Provide the [X, Y] coordinate of the cell's center where the given text is located.  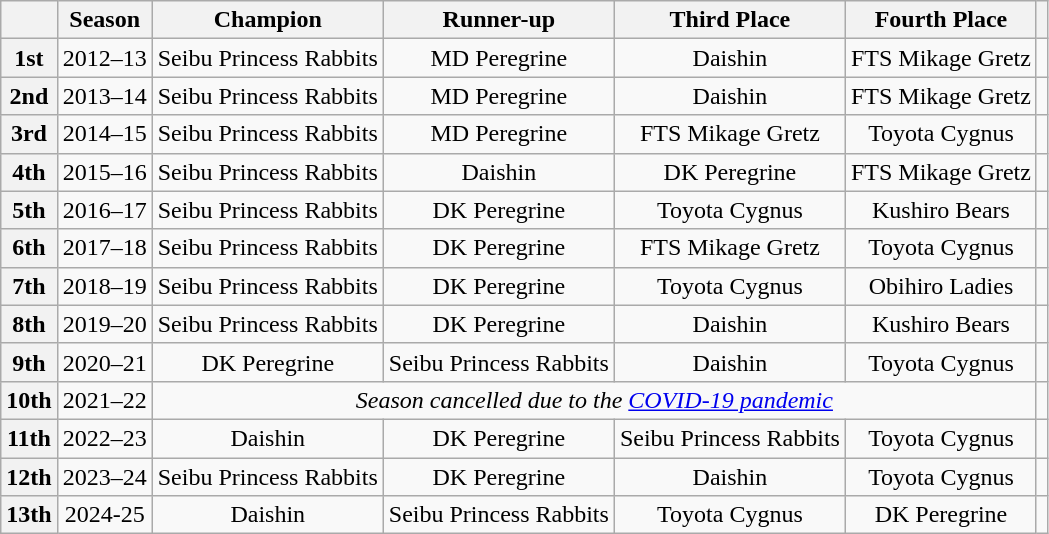
2023–24 [104, 477]
2020–21 [104, 362]
11th [29, 438]
2022–23 [104, 438]
Season [104, 20]
Fourth Place [940, 20]
9th [29, 362]
2018–19 [104, 286]
13th [29, 515]
1st [29, 58]
Third Place [730, 20]
2013–14 [104, 96]
5th [29, 210]
2014–15 [104, 134]
2015–16 [104, 172]
Obihiro Ladies [940, 286]
Runner-up [498, 20]
4th [29, 172]
6th [29, 248]
2017–18 [104, 248]
2019–20 [104, 324]
2012–13 [104, 58]
8th [29, 324]
10th [29, 400]
7th [29, 286]
Season cancelled due to the COVID-19 pandemic [594, 400]
2016–17 [104, 210]
2021–22 [104, 400]
12th [29, 477]
2024-25 [104, 515]
Champion [268, 20]
3rd [29, 134]
2nd [29, 96]
